Determine the [x, y] coordinate at the center of the cell enclosing the given text.  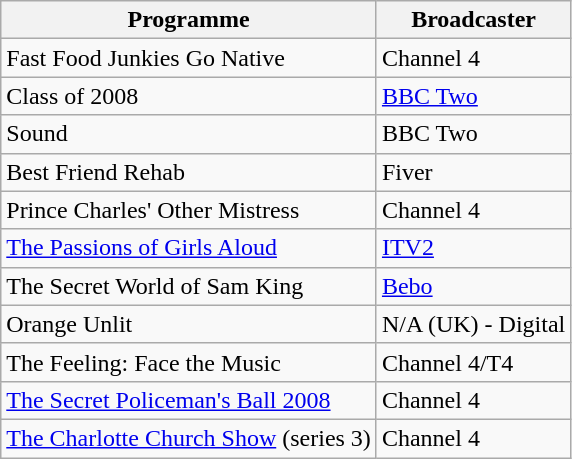
The Passions of Girls Aloud [189, 248]
Channel 4/T4 [473, 362]
Class of 2008 [189, 96]
Bebo [473, 286]
Best Friend Rehab [189, 172]
Fast Food Junkies Go Native [189, 58]
Sound [189, 134]
ITV2 [473, 248]
Orange Unlit [189, 324]
Broadcaster [473, 20]
The Charlotte Church Show (series 3) [189, 438]
Fiver [473, 172]
The Secret World of Sam King [189, 286]
Prince Charles' Other Mistress [189, 210]
The Secret Policeman's Ball 2008 [189, 400]
Programme [189, 20]
N/A (UK) - Digital [473, 324]
The Feeling: Face the Music [189, 362]
